Identify which cell holds the provided text, then report its (x, y) central coordinate. 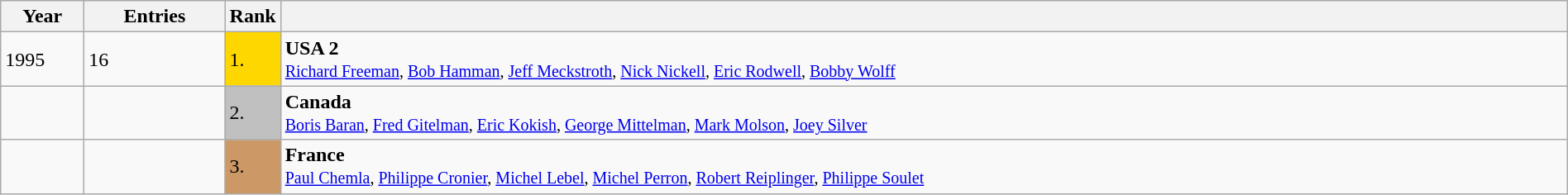
1995 (43, 59)
CanadaBoris Baran, Fred Gitelman, Eric Kokish, George Mittelman, Mark Molson, Joey Silver (924, 112)
Year (43, 17)
16 (155, 59)
USA 2 Richard Freeman, Bob Hamman, Jeff Meckstroth, Nick Nickell, Eric Rodwell, Bobby Wolff (924, 59)
Rank (253, 17)
3. (253, 167)
1. (253, 59)
2. (253, 112)
Entries (155, 17)
FrancePaul Chemla, Philippe Cronier, Michel Lebel, Michel Perron, Robert Reiplinger, Philippe Soulet (924, 167)
